Find where the given text appears and provide that cell's center as (X, Y) coordinate. 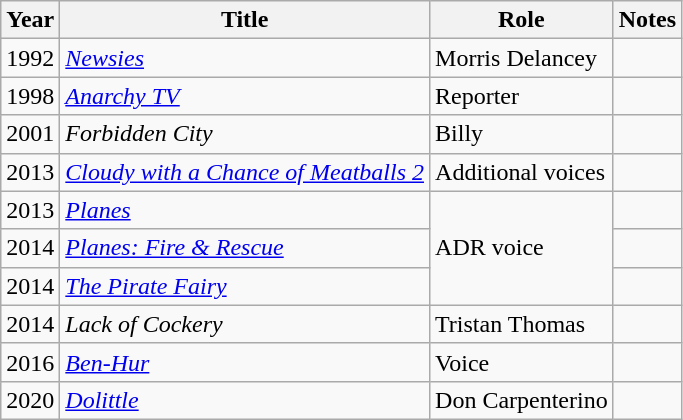
Ben-Hur (245, 362)
1992 (30, 58)
ADR voice (522, 248)
Role (522, 20)
Don Carpenterino (522, 400)
Reporter (522, 96)
Cloudy with a Chance of Meatballs 2 (245, 172)
2001 (30, 134)
1998 (30, 96)
2016 (30, 362)
Newsies (245, 58)
Voice (522, 362)
Billy (522, 134)
Lack of Cockery (245, 324)
Notes (647, 20)
Year (30, 20)
Dolittle (245, 400)
Additional voices (522, 172)
Title (245, 20)
Anarchy TV (245, 96)
Tristan Thomas (522, 324)
2020 (30, 400)
Morris Delancey (522, 58)
Planes (245, 210)
Forbidden City (245, 134)
Planes: Fire & Rescue (245, 248)
The Pirate Fairy (245, 286)
